Extract the [X, Y] coordinate from the center of the cell holding the provided text.  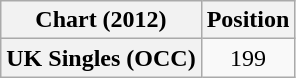
199 [248, 58]
Position [248, 20]
Chart (2012) [101, 20]
UK Singles (OCC) [101, 58]
